Return the (x, y) coordinate for the center point of the cell that contains the specified text.  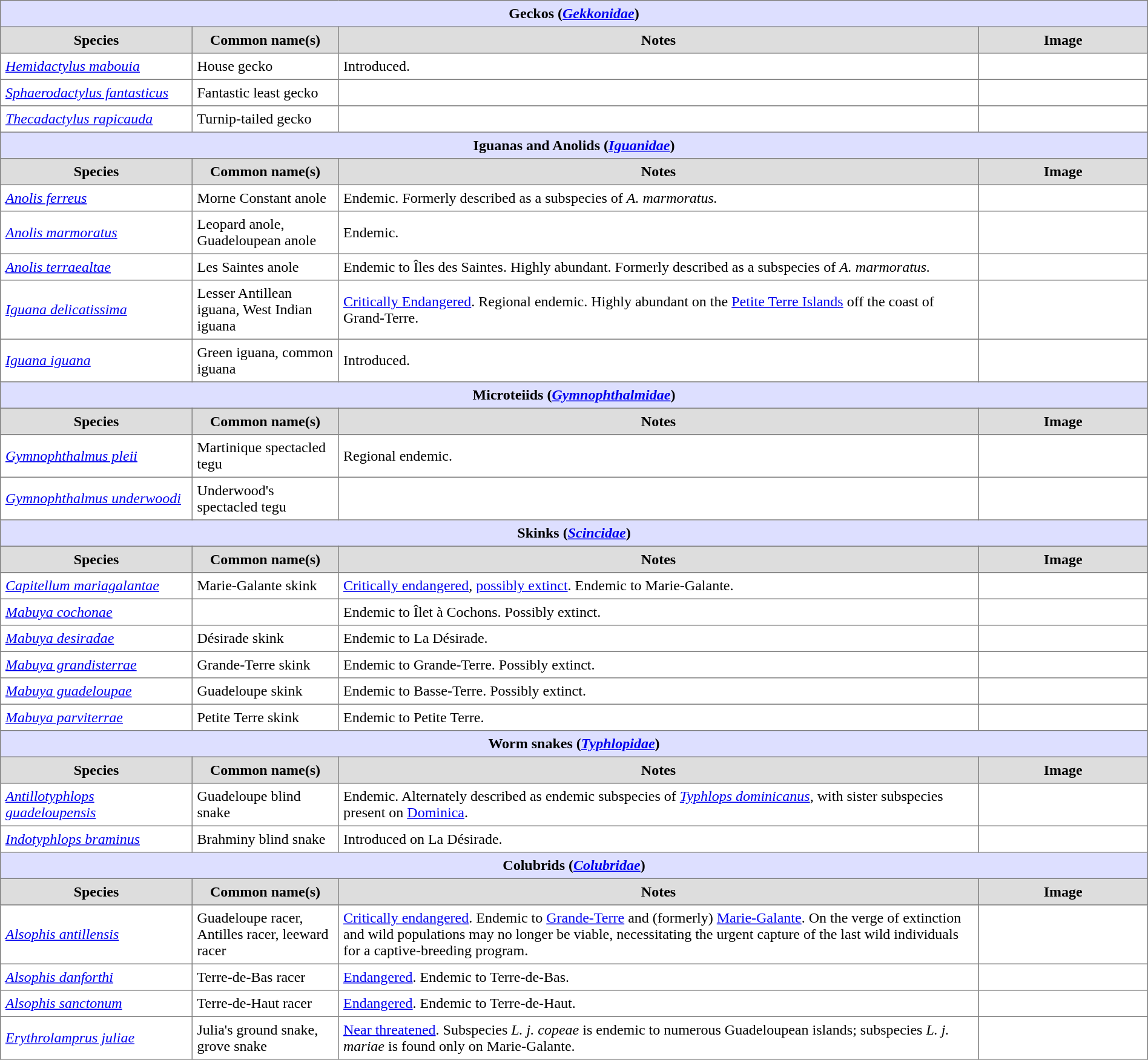
Endangered. Endemic to Terre-de-Bas. (659, 977)
Julia's ground snake, grove snake (265, 1038)
Alsophis sanctonum (96, 1004)
Alsophis danforthi (96, 977)
Mabuya guadeloupae (96, 691)
Endemic to La Désirade. (659, 639)
Near threatened. Subspecies L. j. copeae is endemic to numerous Guadeloupean islands; subspecies L. j. mariae is found only on Marie-Galante. (659, 1038)
Brahminy blind snake (265, 839)
Microteiids (Gymnophthalmidae) (574, 395)
Gymnophthalmus underwoodi (96, 498)
Morne Constant anole (265, 198)
Mabuya grandisterrae (96, 665)
Endemic. Alternately described as endemic subspecies of Typhlops dominicanus, with sister subspecies present on Dominica. (659, 805)
Endemic to Îles des Saintes. Highly abundant. Formerly described as a subspecies of A. marmoratus. (659, 267)
Leopard anole, Guadeloupean anole (265, 232)
Endemic. (659, 232)
Marie-Galante skink (265, 586)
Critically endangered, possibly extinct. Endemic to Marie-Galante. (659, 586)
Guadeloupe skink (265, 691)
Colubrids (Colubridae) (574, 866)
House gecko (265, 67)
Gymnophthalmus pleii (96, 456)
Alsophis antillensis (96, 935)
Endemic to Îlet à Cochons. Possibly extinct. (659, 612)
Martinique spectacled tegu (265, 456)
Erythrolamprus juliae (96, 1038)
Skinks (Scincidae) (574, 533)
Petite Terre skink (265, 717)
Antillotyphlops guadeloupensis (96, 805)
Hemidactylus mabouia (96, 67)
Critically Endangered. Regional endemic. Highly abundant on the Petite Terre Islands off the coast of Grand-Terre. (659, 310)
Iguana iguana (96, 360)
Grande-Terre skink (265, 665)
Iguanas and Anolids (Iguanidae) (574, 145)
Lesser Antillean iguana, West Indian iguana (265, 310)
Iguana delicatissima (96, 310)
Mabuya parviterrae (96, 717)
Anolis ferreus (96, 198)
Green iguana, common iguana (265, 360)
Worm snakes (Typhlopidae) (574, 744)
Guadeloupe racer, Antilles racer, leeward racer (265, 935)
Fantastic least gecko (265, 93)
Anolis marmoratus (96, 232)
Désirade skink (265, 639)
Geckos (Gekkonidae) (574, 14)
Sphaerodactylus fantasticus (96, 93)
Endemic to Petite Terre. (659, 717)
Terre-de-Bas racer (265, 977)
Turnip-tailed gecko (265, 119)
Indotyphlops braminus (96, 839)
Endemic. Formerly described as a subspecies of A. marmoratus. (659, 198)
Endemic to Grande-Terre. Possibly extinct. (659, 665)
Guadeloupe blind snake (265, 805)
Mabuya cochonae (96, 612)
Thecadactylus rapicauda (96, 119)
Mabuya desiradae (96, 639)
Regional endemic. (659, 456)
Les Saintes anole (265, 267)
Introduced on La Désirade. (659, 839)
Terre-de-Haut racer (265, 1004)
Underwood's spectacled tegu (265, 498)
Anolis terraealtae (96, 267)
Endangered. Endemic to Terre-de-Haut. (659, 1004)
Capitellum mariagalantae (96, 586)
Endemic to Basse-Terre. Possibly extinct. (659, 691)
